Extract the (x, y) coordinate from the center of the cell holding the provided text.  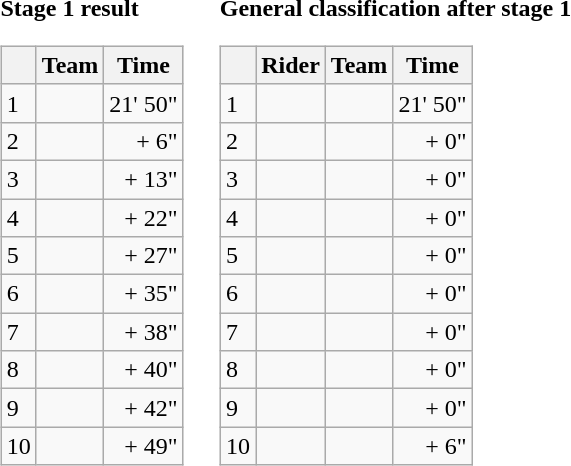
+ 42" (144, 408)
+ 22" (144, 217)
+ 49" (144, 446)
+ 40" (144, 370)
+ 38" (144, 332)
Rider (291, 65)
+ 13" (144, 179)
+ 27" (144, 256)
+ 35" (144, 294)
